Provide the [X, Y] coordinate of the cell's center where the given text is located.  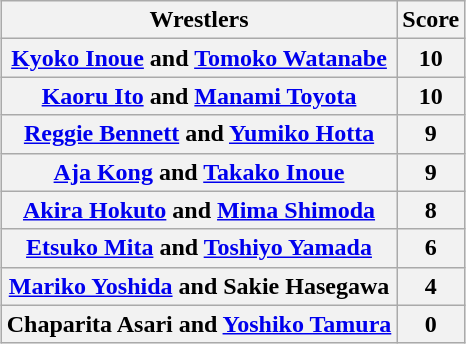
Reggie Bennett and Yumiko Hotta [199, 134]
Chaparita Asari and Yoshiko Tamura [199, 324]
Akira Hokuto and Mima Shimoda [199, 210]
Etsuko Mita and Toshiyo Yamada [199, 248]
Kaoru Ito and Manami Toyota [199, 96]
Score [431, 20]
4 [431, 286]
8 [431, 210]
Wrestlers [199, 20]
Aja Kong and Takako Inoue [199, 172]
Mariko Yoshida and Sakie Hasegawa [199, 286]
Kyoko Inoue and Tomoko Watanabe [199, 58]
0 [431, 324]
6 [431, 248]
